Scan for the cell matching the given text and deliver its (x, y) coordinate at center. 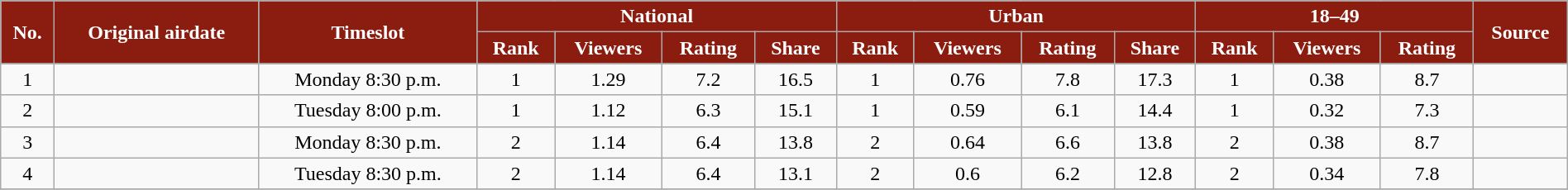
15.1 (796, 111)
17.3 (1154, 79)
6.1 (1068, 111)
0.76 (968, 79)
4 (28, 173)
Timeslot (368, 32)
0.6 (968, 173)
7.2 (708, 79)
Tuesday 8:30 p.m. (368, 173)
Tuesday 8:00 p.m. (368, 111)
Urban (1016, 17)
Original airdate (157, 32)
6.6 (1068, 142)
16.5 (796, 79)
13.1 (796, 173)
18–49 (1335, 17)
Source (1521, 32)
1.29 (609, 79)
0.32 (1327, 111)
7.3 (1427, 111)
6.2 (1068, 173)
12.8 (1154, 173)
6.3 (708, 111)
No. (28, 32)
1.12 (609, 111)
0.34 (1327, 173)
0.59 (968, 111)
National (657, 17)
3 (28, 142)
14.4 (1154, 111)
0.64 (968, 142)
